Locate the cell with the specified text and output its [X, Y] center coordinate. 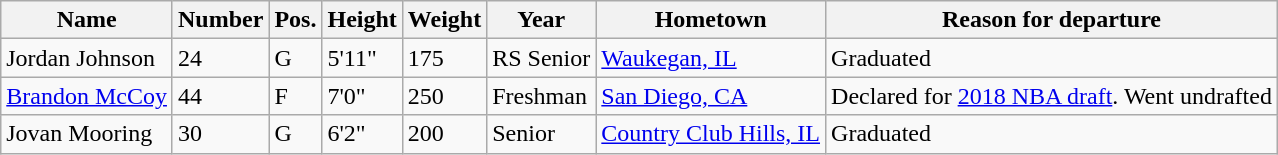
200 [444, 134]
7'0" [362, 96]
Name [87, 20]
F [296, 96]
Pos. [296, 20]
Brandon McCoy [87, 96]
Freshman [542, 96]
Number [220, 20]
Country Club Hills, IL [711, 134]
24 [220, 58]
Reason for departure [1052, 20]
Senior [542, 134]
Hometown [711, 20]
Height [362, 20]
Jordan Johnson [87, 58]
Declared for 2018 NBA draft. Went undrafted [1052, 96]
30 [220, 134]
San Diego, CA [711, 96]
6'2" [362, 134]
Year [542, 20]
5'11" [362, 58]
Waukegan, IL [711, 58]
175 [444, 58]
RS Senior [542, 58]
Weight [444, 20]
44 [220, 96]
250 [444, 96]
Jovan Mooring [87, 134]
